For the text-containing cell, return its midpoint in [X, Y] coordinate format. 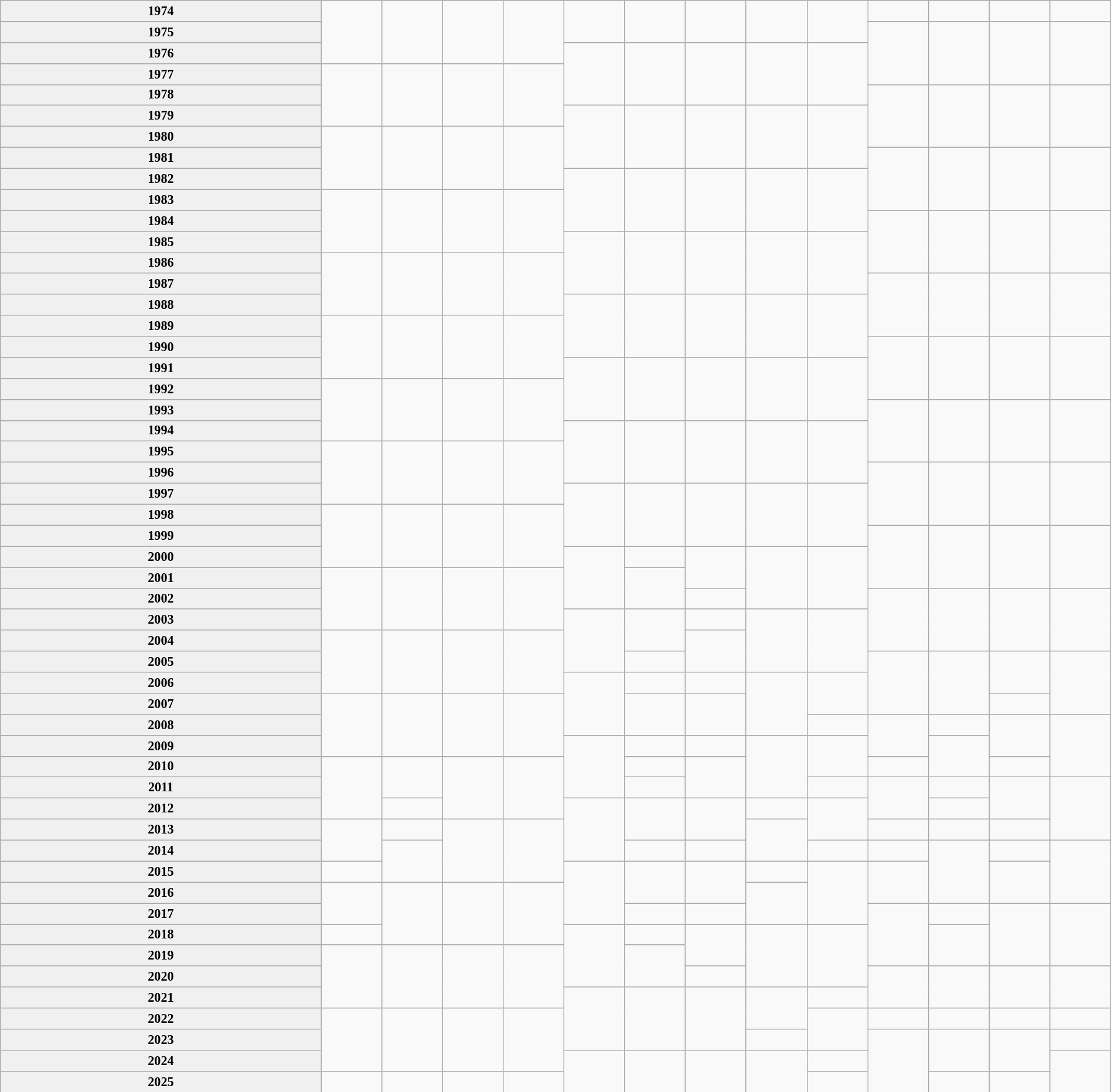
2023 [161, 1039]
2011 [161, 788]
1992 [161, 389]
2003 [161, 620]
2022 [161, 1018]
1995 [161, 452]
1993 [161, 410]
1991 [161, 368]
2004 [161, 641]
2012 [161, 808]
1978 [161, 95]
1986 [161, 263]
2002 [161, 598]
1996 [161, 472]
2007 [161, 703]
2009 [161, 746]
1981 [161, 158]
1999 [161, 536]
1988 [161, 305]
2021 [161, 998]
1989 [161, 326]
1990 [161, 346]
1974 [161, 11]
2018 [161, 934]
2010 [161, 767]
2024 [161, 1060]
1979 [161, 116]
2025 [161, 1081]
2014 [161, 851]
1994 [161, 431]
1977 [161, 74]
2016 [161, 893]
1983 [161, 200]
1987 [161, 284]
1984 [161, 221]
2000 [161, 557]
2006 [161, 682]
2001 [161, 577]
1975 [161, 32]
2013 [161, 829]
2015 [161, 872]
2005 [161, 662]
1976 [161, 53]
1980 [161, 137]
2019 [161, 955]
1982 [161, 179]
2017 [161, 913]
2008 [161, 724]
1997 [161, 494]
1985 [161, 241]
2020 [161, 977]
1998 [161, 515]
